Pinpoint the cell where the given text exists, returning its (X, Y) midpoint coordinate. 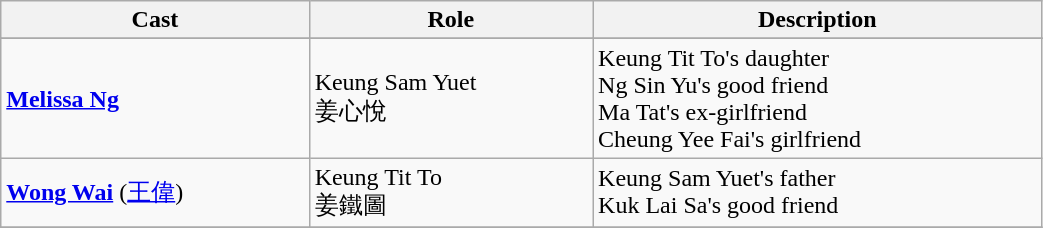
Wong Wai (王偉) (155, 193)
Role (450, 20)
Keung Tit To姜鐵圖 (450, 193)
Description (818, 20)
Keung Sam Yuet姜心悅 (450, 98)
Melissa Ng (155, 98)
Keung Sam Yuet's fatherKuk Lai Sa's good friend (818, 193)
Cast (155, 20)
Keung Tit To's daughterNg Sin Yu's good friendMa Tat's ex-girlfriendCheung Yee Fai's girlfriend (818, 98)
